Search for the cell housing the specified text and yield its (x, y) center coordinate. 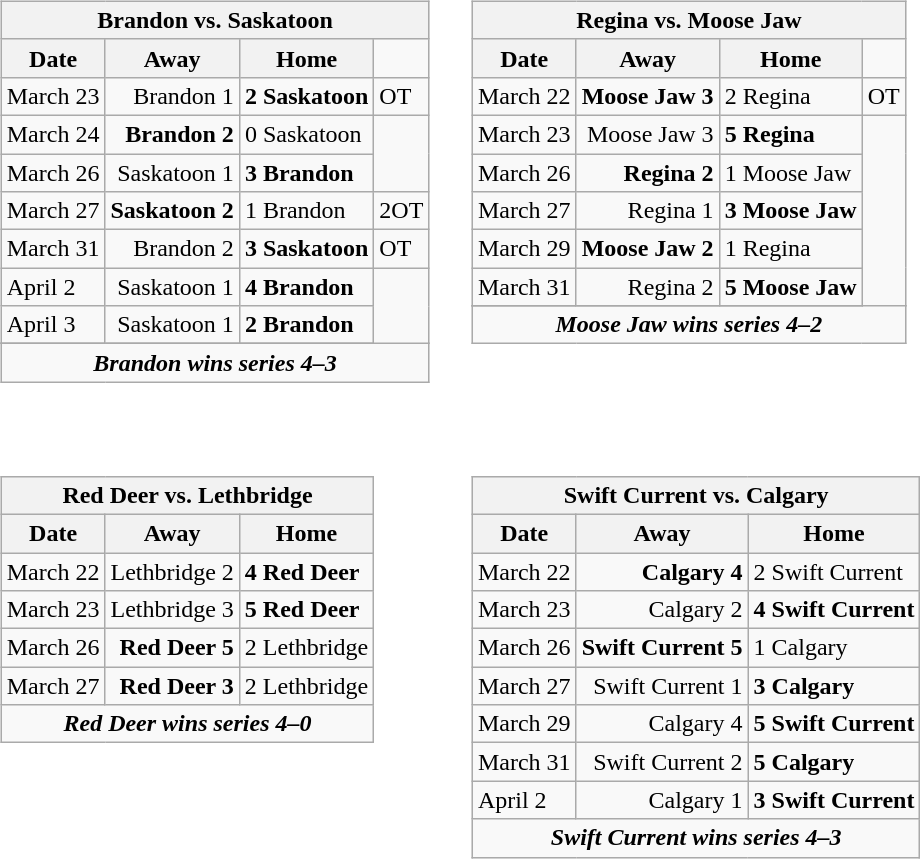
4 Red Deer (306, 571)
Swift Current wins series 4–3 (696, 838)
3 Calgary (834, 686)
Red Deer 5 (172, 648)
1 Brandon (306, 211)
2 Regina (790, 96)
Regina vs. Moose Jaw (688, 20)
Red Deer wins series 4–0 (187, 724)
3 Swift Current (834, 800)
1 Regina (790, 249)
Swift Current 5 (662, 648)
2 Saskatoon (306, 96)
Swift Current 1 (662, 686)
Moose Jaw wins series 4–2 (688, 325)
Lethbridge 2 (172, 571)
April 3 (53, 325)
1 Moose Jaw (790, 173)
3 Brandon (306, 173)
Lethbridge 3 (172, 610)
Brandon 1 (172, 96)
3 Saskatoon (306, 249)
Brandon wins series 4–3 (215, 363)
Red Deer 3 (172, 686)
5 Regina (790, 134)
0 Saskatoon (306, 134)
3 Moose Jaw (790, 211)
4 Swift Current (834, 610)
2 Brandon (306, 325)
March 24 (53, 134)
2 Swift Current (834, 571)
5 Red Deer (306, 610)
Regina 1 (648, 211)
5 Swift Current (834, 724)
Swift Current vs. Calgary (696, 495)
5 Moose Jaw (790, 287)
4 Brandon (306, 287)
Swift Current 2 (662, 762)
Calgary 2 (662, 610)
2OT (402, 211)
Saskatoon 2 (172, 211)
Calgary 1 (662, 800)
Brandon vs. Saskatoon (215, 20)
Red Deer vs. Lethbridge (187, 495)
5 Calgary (834, 762)
Moose Jaw 2 (648, 249)
1 Calgary (834, 648)
